Search for the cell housing the specified text and yield its (x, y) center coordinate. 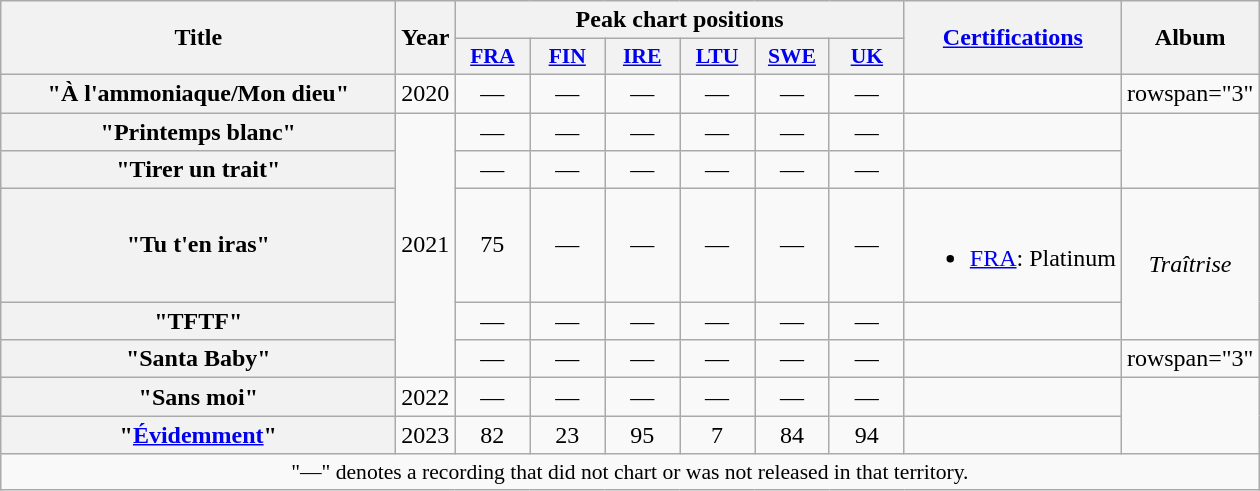
2020 (426, 93)
LTU (718, 57)
94 (866, 435)
SWE (792, 57)
FIN (568, 57)
"Tirer un trait" (198, 170)
2023 (426, 435)
Title (198, 38)
UK (866, 57)
"Printemps blanc" (198, 131)
Traîtrise (1190, 264)
2021 (426, 244)
Certifications (1012, 38)
"Sans moi" (198, 397)
84 (792, 435)
"Santa Baby" (198, 359)
Year (426, 38)
FRA: Platinum (1012, 246)
23 (568, 435)
FRA (492, 57)
"Tu t'en iras" (198, 246)
95 (642, 435)
75 (492, 246)
"TFTF" (198, 321)
Peak chart positions (680, 20)
"Évidemment" (198, 435)
7 (718, 435)
IRE (642, 57)
82 (492, 435)
2022 (426, 397)
"—" denotes a recording that did not chart or was not released in that territory. (630, 472)
"À l'ammoniaque/Mon dieu" (198, 93)
Album (1190, 38)
